Find where the given text appears and provide that cell's center as (X, Y) coordinate. 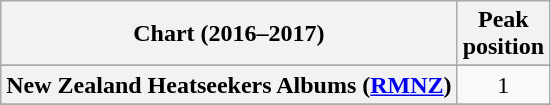
New Zealand Heatseekers Albums (RMNZ) (229, 85)
Peak position (503, 34)
1 (503, 85)
Chart (2016–2017) (229, 34)
